Capture the cell that displays the provided text and extract its (X, Y) central coordinate. 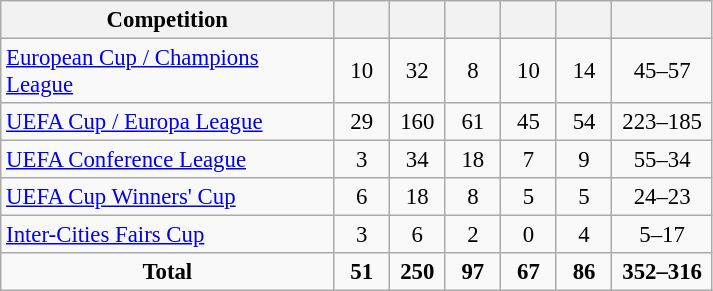
0 (529, 235)
4 (584, 235)
2 (473, 235)
54 (584, 122)
7 (529, 160)
European Cup / Champions League (168, 72)
34 (417, 160)
32 (417, 72)
5–17 (662, 235)
Inter-Cities Fairs Cup (168, 235)
55–34 (662, 160)
UEFA Conference League (168, 160)
45–57 (662, 72)
223–185 (662, 122)
UEFA Cup / Europa League (168, 122)
160 (417, 122)
14 (584, 72)
24–23 (662, 197)
Competition (168, 20)
9 (584, 160)
61 (473, 122)
UEFA Cup Winners' Cup (168, 197)
45 (529, 122)
29 (362, 122)
